Output the (X, Y) coordinate of the center of the cell containing the given text.  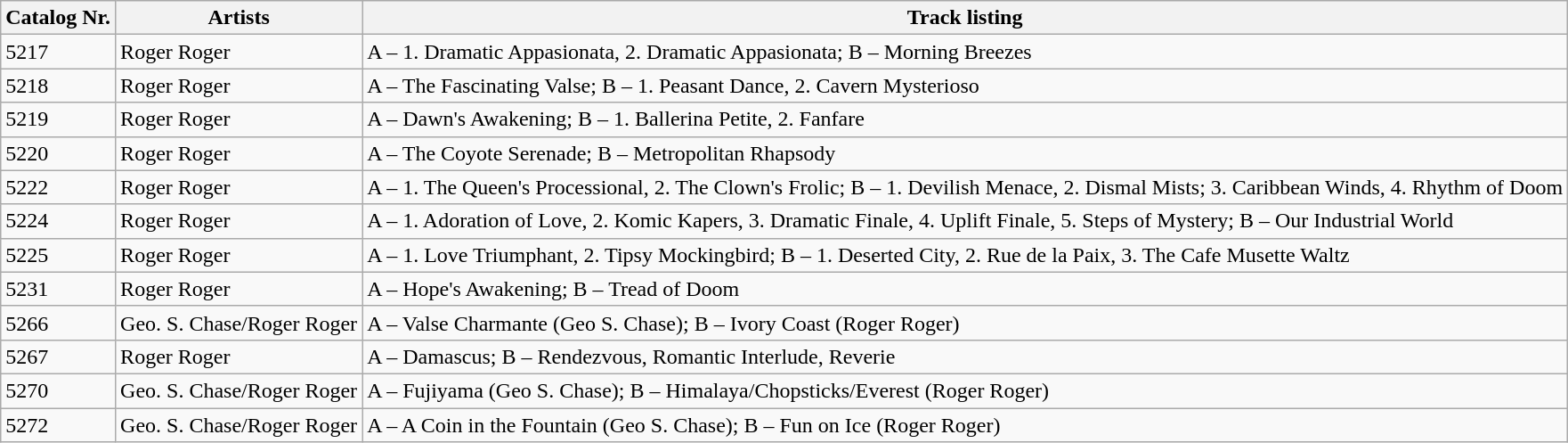
Track listing (965, 18)
A – 1. Dramatic Appasionata, 2. Dramatic Appasionata; B – Morning Breezes (965, 52)
5231 (59, 289)
5218 (59, 86)
A – Fujiyama (Geo S. Chase); B – Himalaya/Chopsticks/Everest (Roger Roger) (965, 390)
A – A Coin in the Fountain (Geo S. Chase); B – Fun on Ice (Roger Roger) (965, 425)
5220 (59, 153)
A – The Coyote Serenade; B – Metropolitan Rhapsody (965, 153)
A – 1. The Queen's Processional, 2. The Clown's Frolic; B – 1. Devilish Menace, 2. Dismal Mists; 3. Caribbean Winds, 4. Rhythm of Doom (965, 187)
A – Damascus; B – Rendezvous, Romantic Interlude, Reverie (965, 357)
A – The Fascinating Valse; B – 1. Peasant Dance, 2. Cavern Mysterioso (965, 86)
A – Dawn's Awakening; B – 1. Ballerina Petite, 2. Fanfare (965, 119)
5272 (59, 425)
5219 (59, 119)
5222 (59, 187)
A – 1. Love Triumphant, 2. Tipsy Mockingbird; B – 1. Deserted City, 2. Rue de la Paix, 3. The Cafe Musette Waltz (965, 255)
5225 (59, 255)
A – Hope's Awakening; B – Tread of Doom (965, 289)
A – 1. Adoration of Love, 2. Komic Kapers, 3. Dramatic Finale, 4. Uplift Finale, 5. Steps of Mystery; B – Our Industrial World (965, 221)
A – Valse Charmante (Geo S. Chase); B – Ivory Coast (Roger Roger) (965, 323)
5217 (59, 52)
5267 (59, 357)
5224 (59, 221)
5266 (59, 323)
5270 (59, 390)
Artists (239, 18)
Catalog Nr. (59, 18)
